Identify which cell holds the provided text, then report its [X, Y] central coordinate. 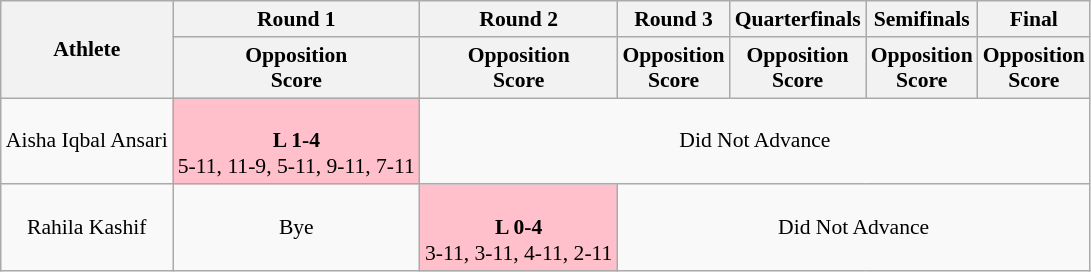
Round 3 [673, 19]
Bye [296, 228]
L 0-43-11, 3-11, 4-11, 2-11 [519, 228]
L 1-45-11, 11-9, 5-11, 9-11, 7-11 [296, 142]
Quarterfinals [798, 19]
Semifinals [922, 19]
Round 1 [296, 19]
Athlete [87, 50]
Aisha Iqbal Ansari [87, 142]
Round 2 [519, 19]
Rahila Kashif [87, 228]
Final [1034, 19]
